Determine the (x, y) coordinate at the center of the cell enclosing the given text.  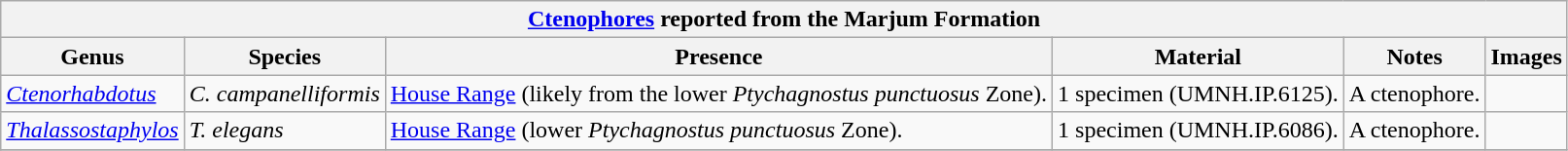
C. campanelliformis (284, 94)
T. elegans (284, 131)
1 specimen (UMNH.IP.6086). (1199, 131)
Presence (718, 57)
House Range (lower Ptychagnostus punctuosus Zone). (718, 131)
Thalassostaphylos (92, 131)
Material (1199, 57)
Genus (92, 57)
Notes (1414, 57)
Species (284, 57)
Images (1526, 57)
1 specimen (UMNH.IP.6125). (1199, 94)
Ctenophores reported from the Marjum Formation (784, 19)
House Range (likely from the lower Ptychagnostus punctuosus Zone). (718, 94)
Ctenorhabdotus (92, 94)
